Output the [X, Y] coordinate of the center of the cell containing the given text.  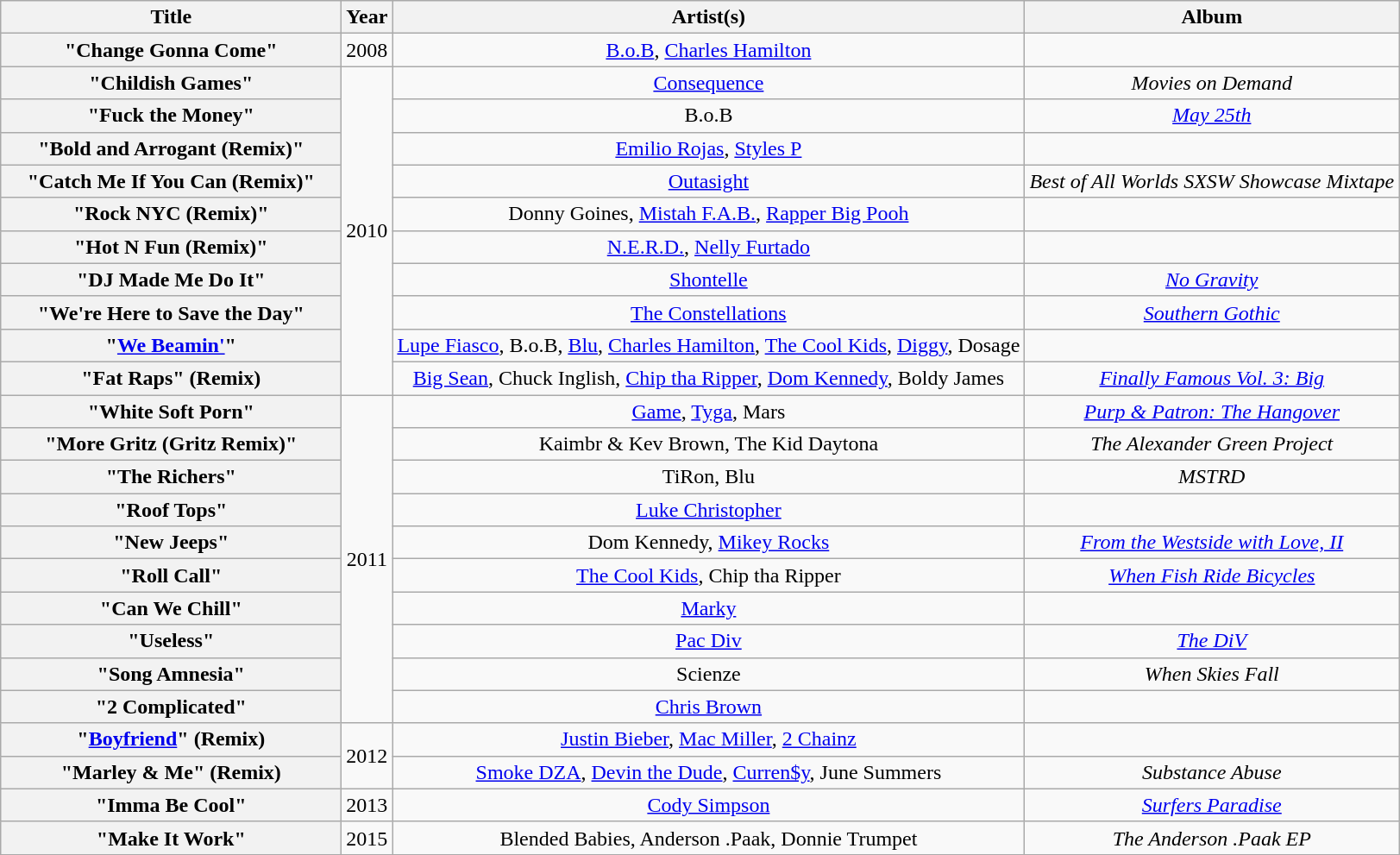
"Fuck the Money" [171, 116]
The Constellations [709, 312]
"White Soft Porn" [171, 412]
Artist(s) [709, 17]
"We Beamin'" [171, 345]
Dom Kennedy, Mikey Rocks [709, 543]
"The Richers" [171, 477]
"Bold and Arrogant (Remix)" [171, 148]
"Marley & Me" (Remix) [171, 772]
"Imma Be Cool" [171, 805]
No Gravity [1212, 280]
"Roof Tops" [171, 510]
2015 [367, 838]
2008 [367, 50]
Game, Tyga, Mars [709, 412]
B.o.B, Charles Hamilton [709, 50]
2012 [367, 756]
2011 [367, 559]
Album [1212, 17]
Pac Div [709, 641]
Purp & Patron: The Hangover [1212, 412]
The Anderson .Paak EP [1212, 838]
"DJ Made Me Do It" [171, 280]
"Boyfriend" (Remix) [171, 739]
The Alexander Green Project [1212, 444]
Lupe Fiasco, B.o.B, Blu, Charles Hamilton, The Cool Kids, Diggy, Dosage [709, 345]
"Change Gonna Come" [171, 50]
Shontelle [709, 280]
From the Westside with Love, II [1212, 543]
"Useless" [171, 641]
Movies on Demand [1212, 83]
"2 Complicated" [171, 707]
"We're Here to Save the Day" [171, 312]
2013 [367, 805]
Marky [709, 608]
Smoke DZA, Devin the Dude, Curren$y, June Summers [709, 772]
Southern Gothic [1212, 312]
B.o.B [709, 116]
Kaimbr & Kev Brown, The Kid Daytona [709, 444]
When Skies Fall [1212, 674]
Big Sean, Chuck Inglish, Chip tha Ripper, Dom Kennedy, Boldy James [709, 378]
Cody Simpson [709, 805]
The Cool Kids, Chip tha Ripper [709, 575]
"More Gritz (Gritz Remix)" [171, 444]
The DiV [1212, 641]
Surfers Paradise [1212, 805]
N.E.R.D., Nelly Furtado [709, 247]
Outasight [709, 181]
"Fat Raps" (Remix) [171, 378]
MSTRD [1212, 477]
Scienze [709, 674]
"Roll Call" [171, 575]
"Song Amnesia" [171, 674]
Luke Christopher [709, 510]
Emilio Rojas, Styles P [709, 148]
Year [367, 17]
Consequence [709, 83]
May 25th [1212, 116]
Best of All Worlds SXSW Showcase Mixtape [1212, 181]
"Hot N Fun (Remix)" [171, 247]
Finally Famous Vol. 3: Big [1212, 378]
When Fish Ride Bicycles [1212, 575]
"Can We Chill" [171, 608]
Title [171, 17]
"Rock NYC (Remix)" [171, 214]
"Catch Me If You Can (Remix)" [171, 181]
Blended Babies, Anderson .Paak, Donnie Trumpet [709, 838]
"New Jeeps" [171, 543]
Justin Bieber, Mac Miller, 2 Chainz [709, 739]
"Childish Games" [171, 83]
2010 [367, 231]
TiRon, Blu [709, 477]
Donny Goines, Mistah F.A.B., Rapper Big Pooh [709, 214]
"Make It Work" [171, 838]
Chris Brown [709, 707]
Substance Abuse [1212, 772]
